For the text-containing cell, return its midpoint in (X, Y) coordinate format. 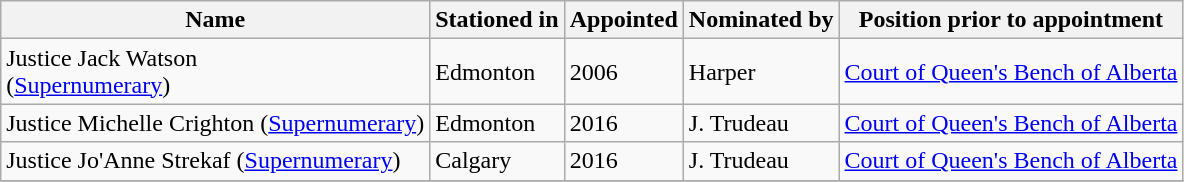
Calgary (497, 161)
2006 (624, 72)
Position prior to appointment (1011, 20)
Harper (761, 72)
Nominated by (761, 20)
Justice Jack Watson (Supernumerary) (216, 72)
Justice Jo'Anne Strekaf (Supernumerary) (216, 161)
Stationed in (497, 20)
Appointed (624, 20)
Justice Michelle Crighton (Supernumerary) (216, 123)
Name (216, 20)
